Determine the [X, Y] coordinate at the center of the cell enclosing the given text.  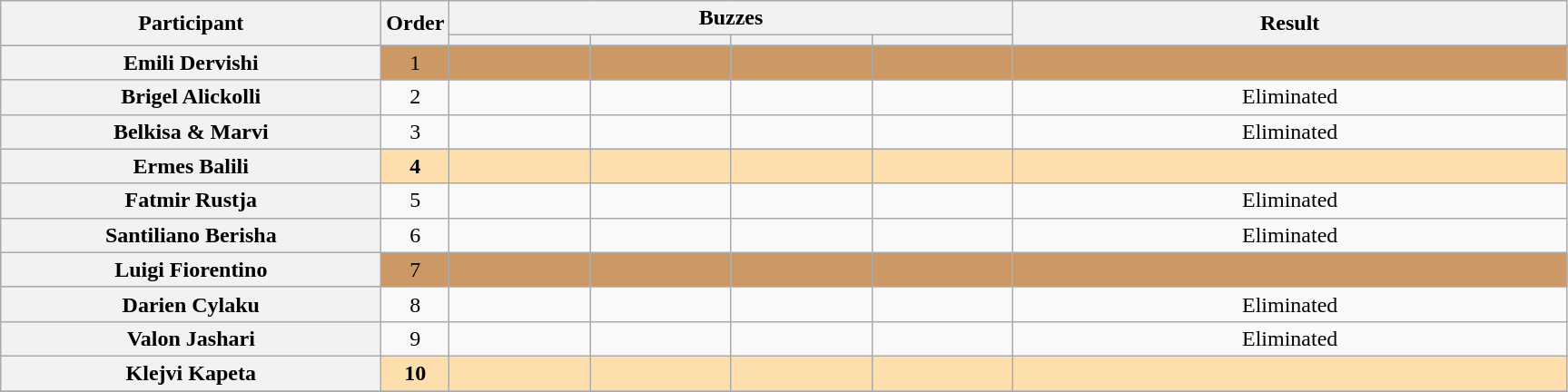
Participant [191, 24]
4 [416, 166]
Santiliano Berisha [191, 235]
10 [416, 373]
6 [416, 235]
8 [416, 304]
Buzzes [731, 18]
3 [416, 132]
5 [416, 201]
Ermes Balili [191, 166]
Klejvi Kapeta [191, 373]
Order [416, 24]
Brigel Alickolli [191, 97]
Fatmir Rustja [191, 201]
1 [416, 63]
Darien Cylaku [191, 304]
Result [1289, 24]
7 [416, 269]
Luigi Fiorentino [191, 269]
Emili Dervishi [191, 63]
2 [416, 97]
Valon Jashari [191, 338]
9 [416, 338]
Belkisa & Marvi [191, 132]
